For the text-containing cell, return its midpoint in [X, Y] coordinate format. 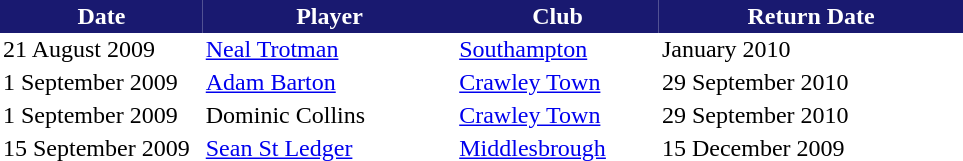
Date [102, 16]
Dominic Collins [330, 116]
Player [330, 16]
21 August 2009 [102, 50]
January 2010 [811, 50]
Club [558, 16]
Southampton [558, 50]
Return Date [811, 16]
Neal Trotman [330, 50]
Adam Barton [330, 82]
